Pinpoint the cell where the given text exists, returning its [X, Y] midpoint coordinate. 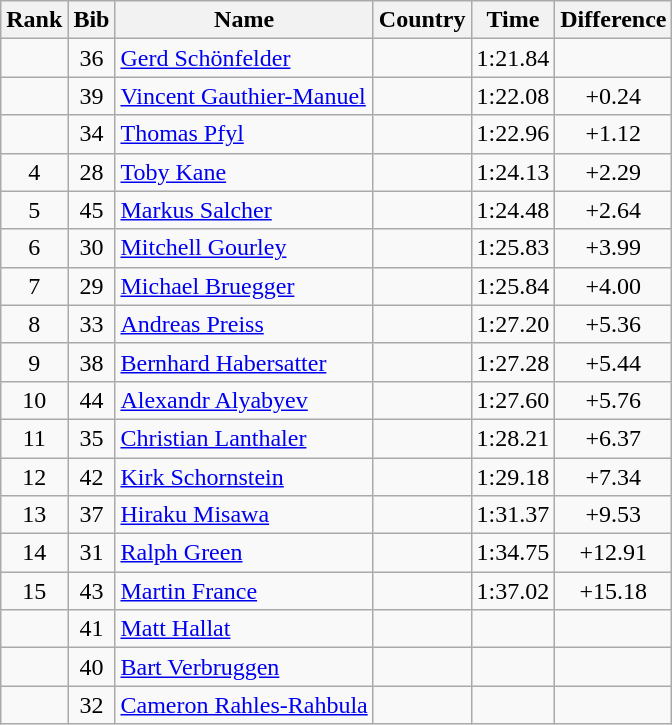
1:27.20 [513, 324]
+1.12 [614, 134]
12 [34, 477]
32 [92, 705]
+2.64 [614, 210]
42 [92, 477]
13 [34, 515]
Gerd Schönfelder [244, 58]
34 [92, 134]
Michael Bruegger [244, 286]
+5.44 [614, 362]
Markus Salcher [244, 210]
38 [92, 362]
31 [92, 553]
1:29.18 [513, 477]
11 [34, 438]
+5.36 [614, 324]
1:24.13 [513, 172]
+5.76 [614, 400]
1:37.02 [513, 591]
1:28.21 [513, 438]
15 [34, 591]
Bart Verbruggen [244, 667]
1:22.08 [513, 96]
39 [92, 96]
Bernhard Habersatter [244, 362]
Kirk Schornstein [244, 477]
Mitchell Gourley [244, 248]
30 [92, 248]
1:25.84 [513, 286]
1:31.37 [513, 515]
45 [92, 210]
Toby Kane [244, 172]
1:27.28 [513, 362]
37 [92, 515]
+12.91 [614, 553]
44 [92, 400]
Thomas Pfyl [244, 134]
6 [34, 248]
+2.29 [614, 172]
5 [34, 210]
33 [92, 324]
1:21.84 [513, 58]
+7.34 [614, 477]
Country [422, 20]
+4.00 [614, 286]
Matt Hallat [244, 629]
Rank [34, 20]
+9.53 [614, 515]
7 [34, 286]
Christian Lanthaler [244, 438]
1:25.83 [513, 248]
Cameron Rahles-Rahbula [244, 705]
+15.18 [614, 591]
Andreas Preiss [244, 324]
1:24.48 [513, 210]
Name [244, 20]
4 [34, 172]
+6.37 [614, 438]
Martin France [244, 591]
Vincent Gauthier-Manuel [244, 96]
8 [34, 324]
28 [92, 172]
Difference [614, 20]
1:27.60 [513, 400]
Ralph Green [244, 553]
43 [92, 591]
35 [92, 438]
Hiraku Misawa [244, 515]
9 [34, 362]
29 [92, 286]
+3.99 [614, 248]
36 [92, 58]
Alexandr Alyabyev [244, 400]
1:22.96 [513, 134]
Bib [92, 20]
1:34.75 [513, 553]
41 [92, 629]
Time [513, 20]
10 [34, 400]
+0.24 [614, 96]
14 [34, 553]
40 [92, 667]
